Determine the [x, y] coordinate at the center of the cell enclosing the given text.  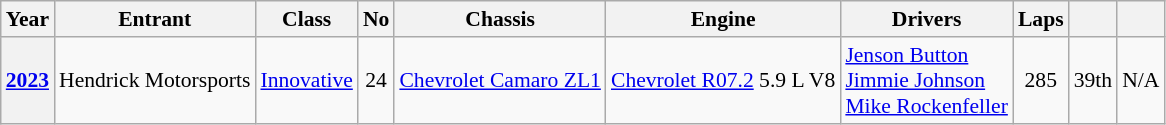
Innovative [306, 80]
2023 [28, 80]
Chevrolet R07.2 5.9 L V8 [723, 80]
Entrant [154, 19]
Drivers [926, 19]
No [376, 19]
24 [376, 80]
Chassis [500, 19]
285 [1041, 80]
Hendrick Motorsports [154, 80]
Class [306, 19]
N/A [1140, 80]
Jenson Button Jimmie Johnson Mike Rockenfeller [926, 80]
Laps [1041, 19]
Year [28, 19]
Chevrolet Camaro ZL1 [500, 80]
39th [1094, 80]
Engine [723, 19]
